Locate the cell with the specified text and output its (X, Y) center coordinate. 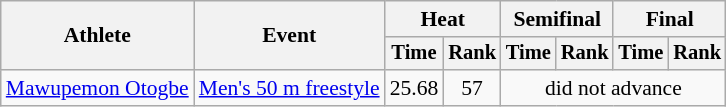
Semifinal (557, 19)
Event (290, 36)
Final (669, 19)
57 (472, 88)
Athlete (98, 36)
Men's 50 m freestyle (290, 88)
25.68 (414, 88)
did not advance (614, 88)
Heat (443, 19)
Mawupemon Otogbe (98, 88)
